Determine the [X, Y] coordinate at the center of the cell enclosing the given text.  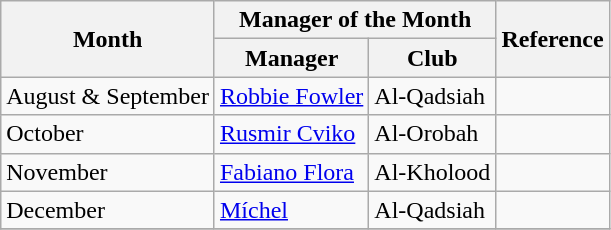
Robbie Fowler [291, 96]
Reference [552, 39]
Month [108, 39]
December [108, 210]
August & September [108, 96]
Club [432, 58]
Manager [291, 58]
Fabiano Flora [291, 172]
Manager of the Month [354, 20]
Rusmir Cviko [291, 134]
November [108, 172]
Al-Orobah [432, 134]
October [108, 134]
Al-Kholood [432, 172]
Míchel [291, 210]
